Find where the given text appears and provide that cell's center as (X, Y) coordinate. 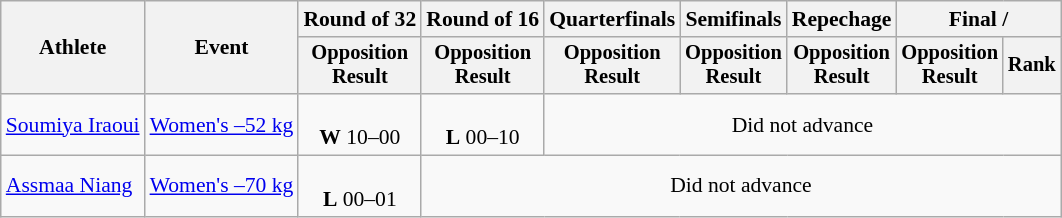
Semifinals (734, 19)
Event (222, 48)
Round of 32 (360, 19)
Assmaa Niang (73, 186)
Soumiya Iraoui (73, 124)
L 00–01 (360, 186)
Quarterfinals (612, 19)
L 00–10 (482, 124)
Round of 16 (482, 19)
Final / (978, 19)
Women's –70 kg (222, 186)
W 10–00 (360, 124)
Athlete (73, 48)
Repechage (842, 19)
Rank (1032, 66)
Women's –52 kg (222, 124)
